Return the [x, y] coordinate for the center point of the cell that contains the specified text.  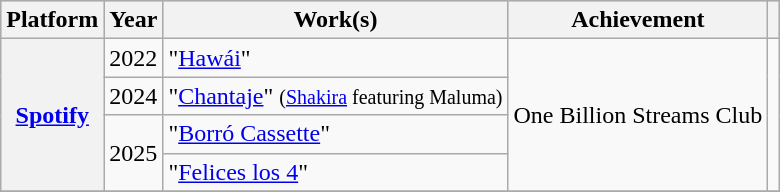
"Chantaje" (Shakira featuring Maluma) [336, 96]
"Felices los 4" [336, 172]
2024 [134, 96]
Spotify [52, 115]
One Billion Streams Club [638, 115]
"Hawái" [336, 58]
Work(s) [336, 20]
Achievement [638, 20]
"Borró Cassette" [336, 134]
Platform [52, 20]
2022 [134, 58]
Year [134, 20]
2025 [134, 153]
